Extract the (X, Y) coordinate from the center of the cell holding the provided text.  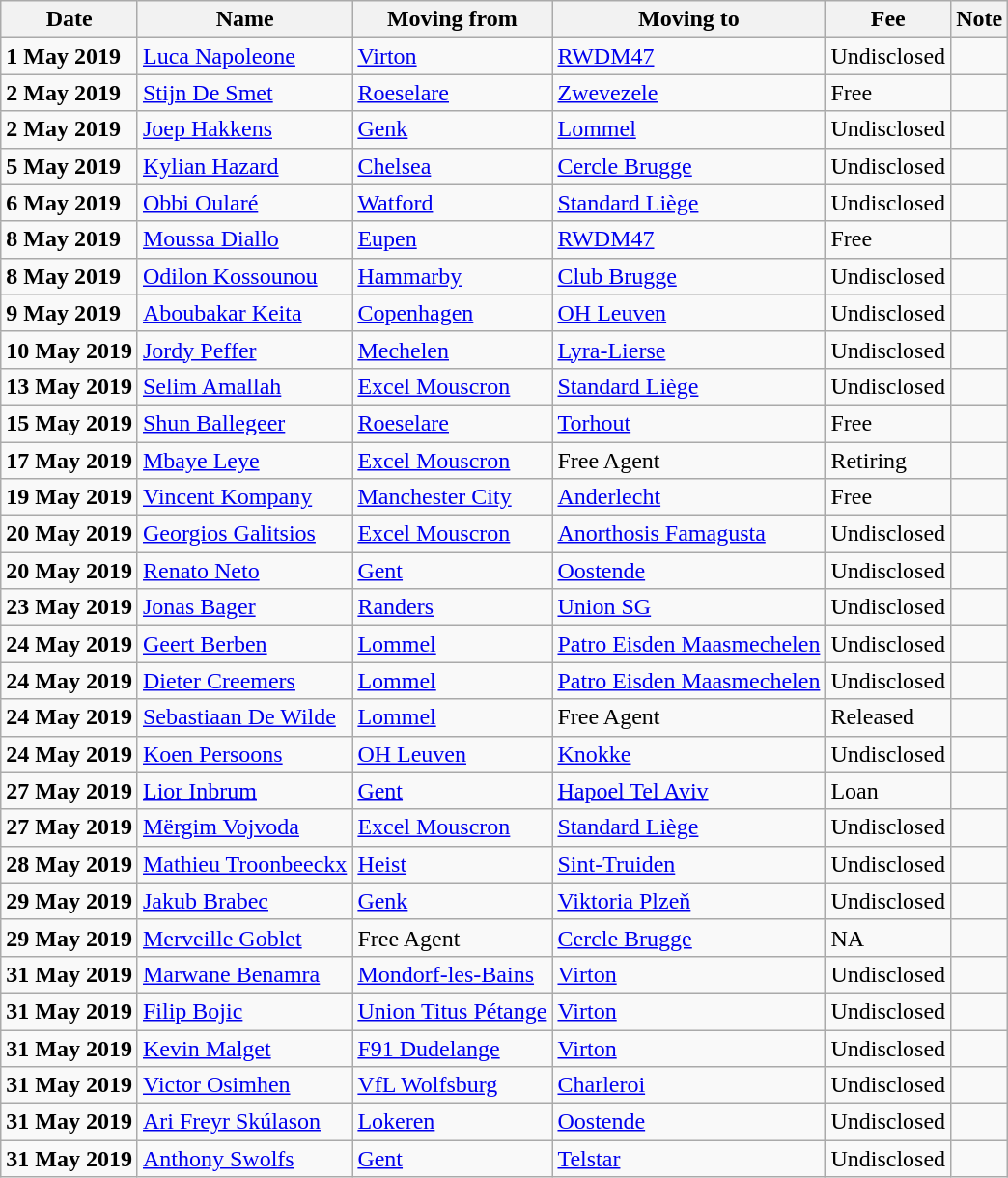
Note (979, 19)
Watford (452, 203)
Mbaye Leye (244, 461)
Mondorf-les-Bains (452, 974)
Anorthosis Famagusta (689, 534)
Zwevezele (689, 93)
NA (888, 938)
Renato Neto (244, 571)
Retiring (888, 461)
Chelsea (452, 166)
Moving to (689, 19)
Lior Inbrum (244, 791)
Mërgim Vojvoda (244, 827)
Jonas Bager (244, 607)
Stijn De Smet (244, 93)
6 May 2019 (70, 203)
23 May 2019 (70, 607)
5 May 2019 (70, 166)
Filip Bojic (244, 1011)
Sebastiaan De Wilde (244, 717)
Copenhagen (452, 313)
Charleroi (689, 1085)
Manchester City (452, 497)
Joep Hakkens (244, 129)
Released (888, 717)
Luca Napoleone (244, 56)
Koen Persoons (244, 754)
Jakub Brabec (244, 901)
Telstar (689, 1159)
Mathieu Troonbeeckx (244, 864)
13 May 2019 (70, 386)
Obbi Oularé (244, 203)
Union SG (689, 607)
F91 Dudelange (452, 1048)
Union Titus Pétange (452, 1011)
Eupen (452, 239)
10 May 2019 (70, 350)
28 May 2019 (70, 864)
Moussa Diallo (244, 239)
Dieter Creemers (244, 681)
Moving from (452, 19)
Georgios Galitsios (244, 534)
Knokke (689, 754)
Anthony Swolfs (244, 1159)
Kylian Hazard (244, 166)
Anderlecht (689, 497)
17 May 2019 (70, 461)
Randers (452, 607)
Lokeren (452, 1122)
Hapoel Tel Aviv (689, 791)
VfL Wolfsburg (452, 1085)
Loan (888, 791)
Victor Osimhen (244, 1085)
Shun Ballegeer (244, 423)
Geert Berben (244, 644)
Ari Freyr Skúlason (244, 1122)
Marwane Benamra (244, 974)
9 May 2019 (70, 313)
Odilon Kossounou (244, 276)
Viktoria Plzeň (689, 901)
Sint-Truiden (689, 864)
Heist (452, 864)
Date (70, 19)
Merveille Goblet (244, 938)
1 May 2019 (70, 56)
Mechelen (452, 350)
Kevin Malget (244, 1048)
Name (244, 19)
Aboubakar Keita (244, 313)
Selim Amallah (244, 386)
Hammarby (452, 276)
Club Brugge (689, 276)
Fee (888, 19)
Torhout (689, 423)
Lyra-Lierse (689, 350)
19 May 2019 (70, 497)
15 May 2019 (70, 423)
Vincent Kompany (244, 497)
Jordy Peffer (244, 350)
